Detect which cell encompasses the target text, then output its [X, Y] center coordinate. 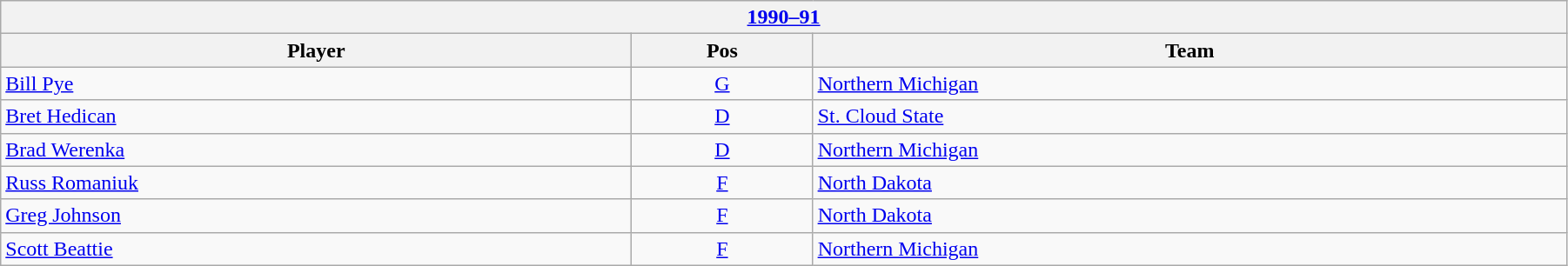
Brad Werenka [317, 150]
Pos [722, 50]
1990–91 [784, 17]
Team [1189, 50]
Player [317, 50]
Russ Romaniuk [317, 183]
G [722, 83]
Bret Hedican [317, 116]
Bill Pye [317, 83]
Scott Beattie [317, 249]
Greg Johnson [317, 216]
St. Cloud State [1189, 116]
